Find where the given text appears and provide that cell's center as [x, y] coordinate. 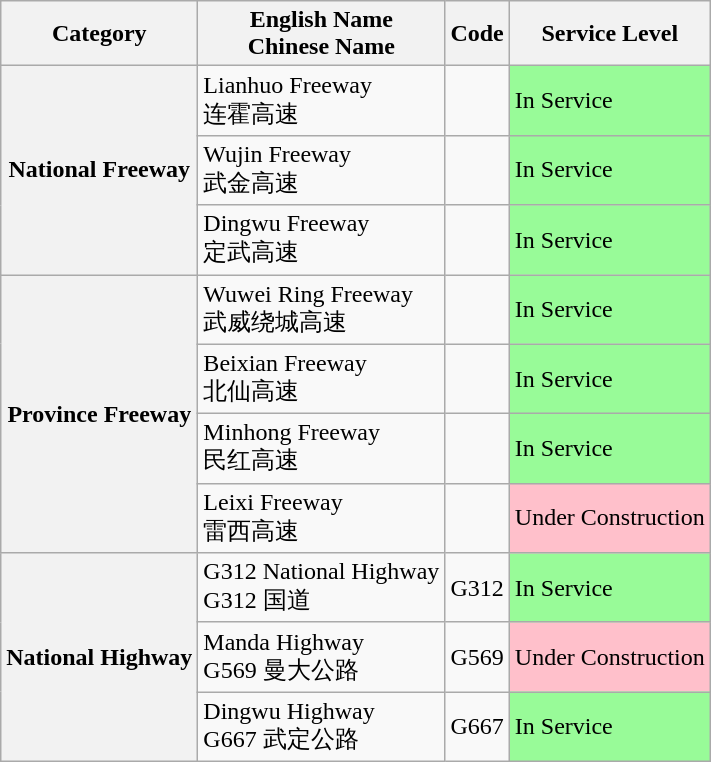
Lianhuo Freeway连霍高速 [322, 101]
G667 [477, 727]
Service Level [610, 34]
Dingwu HighwayG667 武定公路 [322, 727]
Wuwei Ring Freeway武威绕城高速 [322, 309]
G312 National HighwayG312 国道 [322, 588]
G569 [477, 657]
Beixian Freeway北仙高速 [322, 379]
Wujin Freeway武金高速 [322, 170]
Dingwu Freeway定武高速 [322, 240]
Minhong Freeway民红高速 [322, 449]
Code [477, 34]
National Freeway [100, 170]
Category [100, 34]
G312 [477, 588]
Manda HighwayG569 曼大公路 [322, 657]
Leixi Freeway雷西高速 [322, 518]
English NameChinese Name [322, 34]
National Highway [100, 658]
Province Freeway [100, 413]
